Detect which cell encompasses the target text, then output its (x, y) center coordinate. 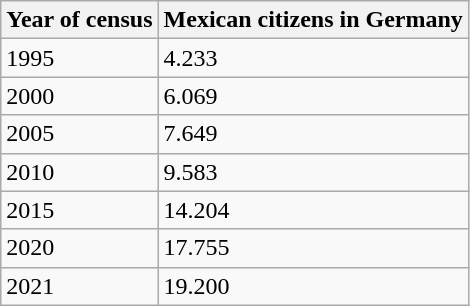
2005 (80, 134)
2015 (80, 210)
17.755 (313, 248)
1995 (80, 58)
4.233 (313, 58)
2010 (80, 172)
2000 (80, 96)
Year of census (80, 20)
7.649 (313, 134)
Mexican citizens in Germany (313, 20)
6.069 (313, 96)
19.200 (313, 286)
9.583 (313, 172)
2020 (80, 248)
14.204 (313, 210)
2021 (80, 286)
